From the cell containing the given text, extract its center point as (X, Y) coordinate. 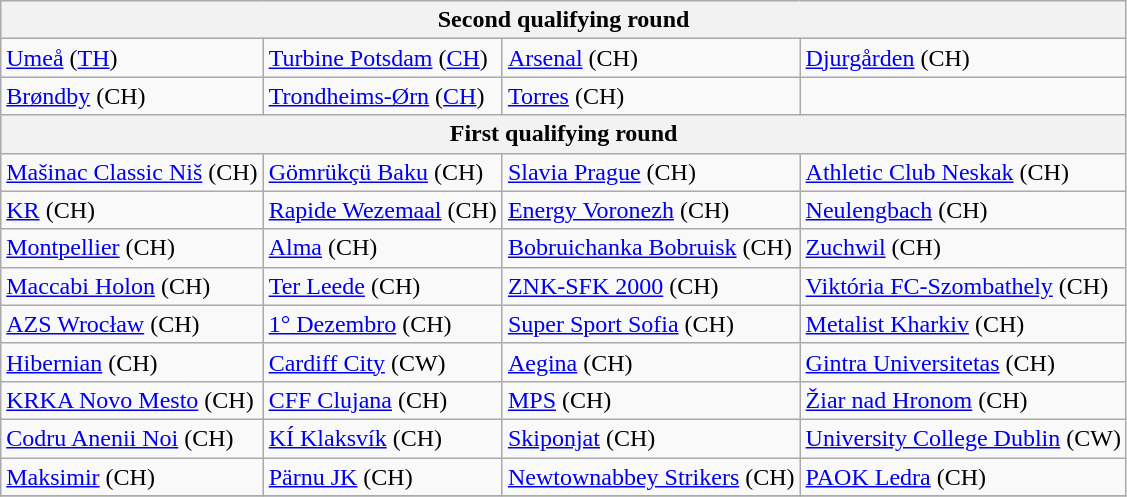
Aegina (CH) (651, 362)
AZS Wrocław (CH) (132, 324)
ZNK-SFK 2000 (CH) (651, 286)
Montpellier (CH) (132, 248)
Alma (CH) (382, 248)
Cardiff City (CW) (382, 362)
Ter Leede (CH) (382, 286)
Athletic Club Neskak (CH) (963, 172)
Trondheims-Ørn (CH) (382, 96)
Codru Anenii Noi (CH) (132, 438)
MPS (CH) (651, 400)
CFF Clujana (CH) (382, 400)
Maksimir (CH) (132, 477)
Neulengbach (CH) (963, 210)
University College Dublin (CW) (963, 438)
Gintra Universitetas (CH) (963, 362)
Torres (CH) (651, 96)
Rapide Wezemaal (CH) (382, 210)
Mašinac Classic Niš (CH) (132, 172)
KRKA Novo Mesto (CH) (132, 400)
Žiar nad Hronom (CH) (963, 400)
Gömrükçü Baku (CH) (382, 172)
Zuchwil (CH) (963, 248)
Energy Voronezh (CH) (651, 210)
1° Dezembro (CH) (382, 324)
Pärnu JK (CH) (382, 477)
Hibernian (CH) (132, 362)
KR (CH) (132, 210)
Slavia Prague (CH) (651, 172)
Skiponjat (CH) (651, 438)
Djurgården (CH) (963, 58)
Viktória FC-Szombathely (CH) (963, 286)
Maccabi Holon (CH) (132, 286)
KÍ Klaksvík (CH) (382, 438)
First qualifying round (564, 134)
Super Sport Sofia (CH) (651, 324)
Arsenal (CH) (651, 58)
Umeå (TH) (132, 58)
Newtownabbey Strikers (CH) (651, 477)
Turbine Potsdam (CH) (382, 58)
Brøndby (CH) (132, 96)
Bobruichanka Bobruisk (CH) (651, 248)
PAOK Ledra (CH) (963, 477)
Second qualifying round (564, 20)
Metalist Kharkiv (CH) (963, 324)
